Determine the (X, Y) coordinate at the center of the cell enclosing the given text.  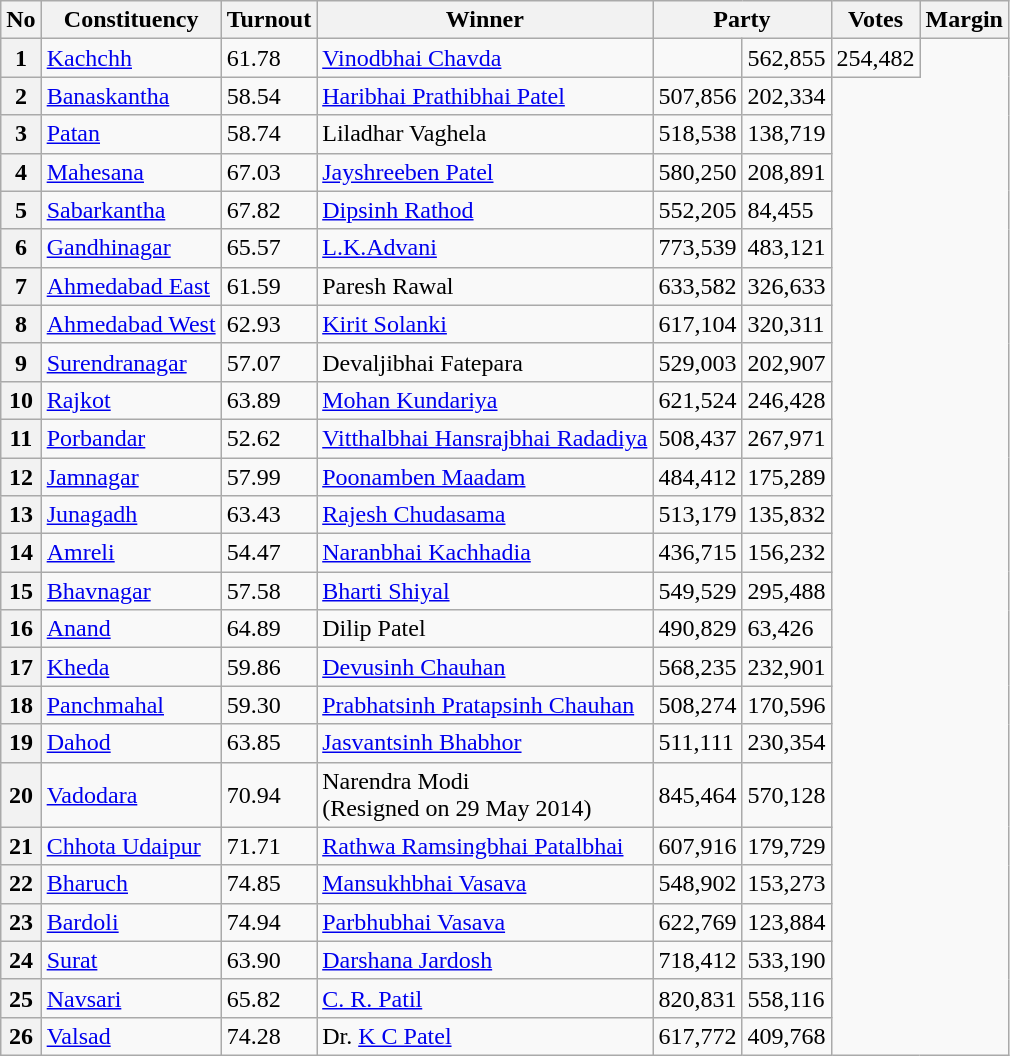
Paresh Rawal (485, 286)
548,902 (698, 884)
Banaskantha (131, 96)
74.85 (269, 884)
11 (21, 438)
63.89 (269, 400)
1 (21, 58)
19 (21, 743)
295,488 (786, 591)
Ahmedabad East (131, 286)
Junagadh (131, 515)
483,121 (786, 248)
L.K.Advani (485, 248)
558,116 (786, 998)
Votes (876, 20)
507,856 (698, 96)
246,428 (786, 400)
267,971 (786, 438)
15 (21, 591)
Surat (131, 960)
Devaljibhai Fatepara (485, 362)
Vitthalbhai Hansrajbhai Radadiya (485, 438)
Surendranagar (131, 362)
84,455 (786, 210)
Kachchh (131, 58)
9 (21, 362)
Rajkot (131, 400)
549,529 (698, 591)
518,538 (698, 134)
Jamnagar (131, 477)
Naranbhai Kachhadia (485, 553)
67.82 (269, 210)
135,832 (786, 515)
22 (21, 884)
8 (21, 324)
67.03 (269, 172)
254,482 (876, 58)
63.90 (269, 960)
508,437 (698, 438)
123,884 (786, 922)
773,539 (698, 248)
622,769 (698, 922)
54.47 (269, 553)
562,855 (786, 58)
57.99 (269, 477)
Narendra Modi(Resigned on 29 May 2014) (485, 794)
580,250 (698, 172)
Rajesh Chudasama (485, 515)
21 (21, 846)
Valsad (131, 1036)
58.54 (269, 96)
Prabhatsinh Pratapsinh Chauhan (485, 705)
Devusinh Chauhan (485, 667)
Winner (485, 20)
Jayshreeben Patel (485, 172)
61.59 (269, 286)
16 (21, 629)
59.86 (269, 667)
138,719 (786, 134)
718,412 (698, 960)
Dahod (131, 743)
202,334 (786, 96)
Dipsinh Rathod (485, 210)
529,003 (698, 362)
Ahmedabad West (131, 324)
409,768 (786, 1036)
Kheda (131, 667)
6 (21, 248)
24 (21, 960)
Vadodara (131, 794)
14 (21, 553)
202,907 (786, 362)
59.30 (269, 705)
10 (21, 400)
156,232 (786, 553)
Panchmahal (131, 705)
607,916 (698, 846)
2 (21, 96)
58.74 (269, 134)
Margin (964, 20)
Mansukhbhai Vasava (485, 884)
17 (21, 667)
568,235 (698, 667)
820,831 (698, 998)
633,582 (698, 286)
Patan (131, 134)
5 (21, 210)
C. R. Patil (485, 998)
179,729 (786, 846)
Porbandar (131, 438)
4 (21, 172)
436,715 (698, 553)
52.62 (269, 438)
70.94 (269, 794)
13 (21, 515)
153,273 (786, 884)
Mohan Kundariya (485, 400)
23 (21, 922)
Bharti Shiyal (485, 591)
62.93 (269, 324)
Poonamben Maadam (485, 477)
Vinodbhai Chavda (485, 58)
Amreli (131, 553)
Bardoli (131, 922)
57.58 (269, 591)
617,772 (698, 1036)
74.94 (269, 922)
Party (742, 20)
Gandhinagar (131, 248)
170,596 (786, 705)
552,205 (698, 210)
Dilip Patel (485, 629)
513,179 (698, 515)
621,524 (698, 400)
71.71 (269, 846)
490,829 (698, 629)
Turnout (269, 20)
No (21, 20)
18 (21, 705)
Bhavnagar (131, 591)
Jasvantsinh Bhabhor (485, 743)
Haribhai Prathibhai Patel (485, 96)
3 (21, 134)
232,901 (786, 667)
26 (21, 1036)
508,274 (698, 705)
Bharuch (131, 884)
Constituency (131, 20)
64.89 (269, 629)
617,104 (698, 324)
20 (21, 794)
Sabarkantha (131, 210)
7 (21, 286)
Liladhar Vaghela (485, 134)
12 (21, 477)
Navsari (131, 998)
320,311 (786, 324)
484,412 (698, 477)
533,190 (786, 960)
Rathwa Ramsingbhai Patalbhai (485, 846)
326,633 (786, 286)
63.43 (269, 515)
25 (21, 998)
65.57 (269, 248)
Kirit Solanki (485, 324)
175,289 (786, 477)
511,111 (698, 743)
61.78 (269, 58)
Chhota Udaipur (131, 846)
Parbhubhai Vasava (485, 922)
208,891 (786, 172)
Dr. K C Patel (485, 1036)
Mahesana (131, 172)
65.82 (269, 998)
57.07 (269, 362)
74.28 (269, 1036)
230,354 (786, 743)
Anand (131, 629)
63,426 (786, 629)
63.85 (269, 743)
Darshana Jardosh (485, 960)
570,128 (786, 794)
845,464 (698, 794)
